Provide the (x, y) coordinate of the cell's center where the given text is located.  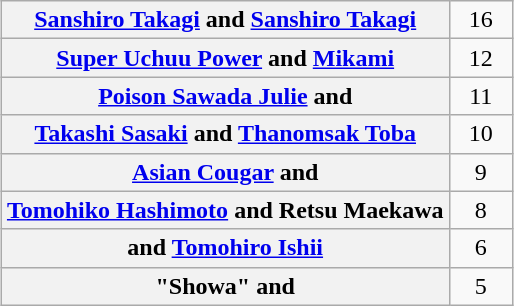
Super Uchuu Power and Mikami (225, 58)
5 (481, 286)
10 (481, 134)
8 (481, 210)
6 (481, 248)
Asian Cougar and (225, 172)
16 (481, 20)
Takashi Sasaki and Thanomsak Toba (225, 134)
"Showa" and (225, 286)
9 (481, 172)
and Tomohiro Ishii (225, 248)
12 (481, 58)
11 (481, 96)
Poison Sawada Julie and (225, 96)
Sanshiro Takagi and Sanshiro Takagi (225, 20)
Tomohiko Hashimoto and Retsu Maekawa (225, 210)
